Provide the [X, Y] coordinate of the cell's center where the given text is located.  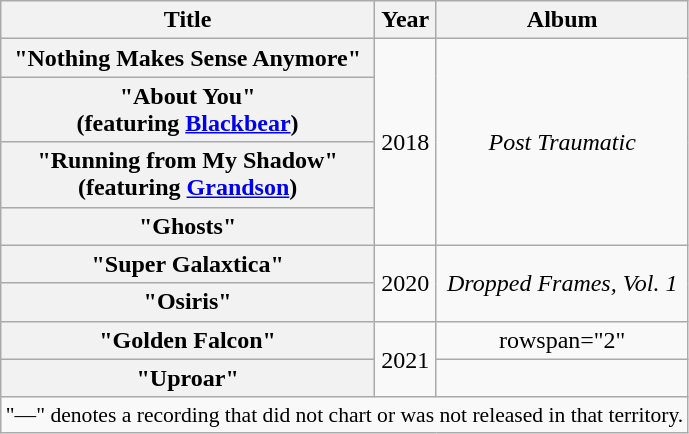
Year [405, 20]
"Nothing Makes Sense Anymore" [188, 58]
"Golden Falcon" [188, 340]
2021 [405, 359]
2020 [405, 283]
Post Traumatic [562, 142]
"Ghosts" [188, 226]
"Uproar" [188, 378]
"Super Galaxtica" [188, 264]
"Running from My Shadow" (featuring Grandson) [188, 174]
Dropped Frames, Vol. 1 [562, 283]
2018 [405, 142]
rowspan="2" [562, 340]
"—" denotes a recording that did not chart or was not released in that territory. [345, 415]
"About You" (featuring Blackbear) [188, 110]
Title [188, 20]
Album [562, 20]
"Osiris" [188, 302]
